Return the [X, Y] coordinate for the center point of the cell that contains the specified text.  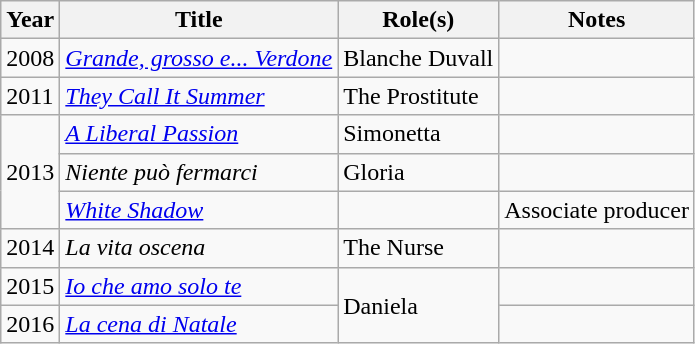
Title [199, 20]
2014 [30, 248]
2013 [30, 172]
A Liberal Passion [199, 134]
The Nurse [418, 248]
2008 [30, 58]
La vita oscena [199, 248]
Role(s) [418, 20]
Simonetta [418, 134]
Associate producer [597, 210]
La cena di Natale [199, 324]
White Shadow [199, 210]
Notes [597, 20]
Year [30, 20]
Niente può fermarci [199, 172]
The Prostitute [418, 96]
2015 [30, 286]
They Call It Summer [199, 96]
Io che amo solo te [199, 286]
2011 [30, 96]
Grande, grosso e... Verdone [199, 58]
Blanche Duvall [418, 58]
Gloria [418, 172]
Daniela [418, 305]
2016 [30, 324]
